Detect which cell encompasses the target text, then output its (X, Y) center coordinate. 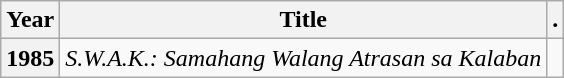
Year (30, 20)
Title (304, 20)
1985 (30, 58)
. (556, 20)
S.W.A.K.: Samahang Walang Atrasan sa Kalaban (304, 58)
